Find where the given text appears and provide that cell's center as [X, Y] coordinate. 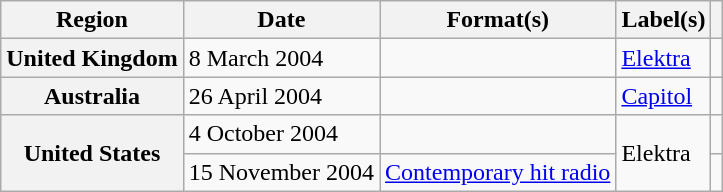
Date [281, 20]
Format(s) [498, 20]
Capitol [664, 96]
26 April 2004 [281, 96]
Label(s) [664, 20]
Region [92, 20]
15 November 2004 [281, 172]
Australia [92, 96]
United Kingdom [92, 58]
Contemporary hit radio [498, 172]
4 October 2004 [281, 134]
United States [92, 153]
8 March 2004 [281, 58]
